Locate the cell with the specified text and output its [x, y] center coordinate. 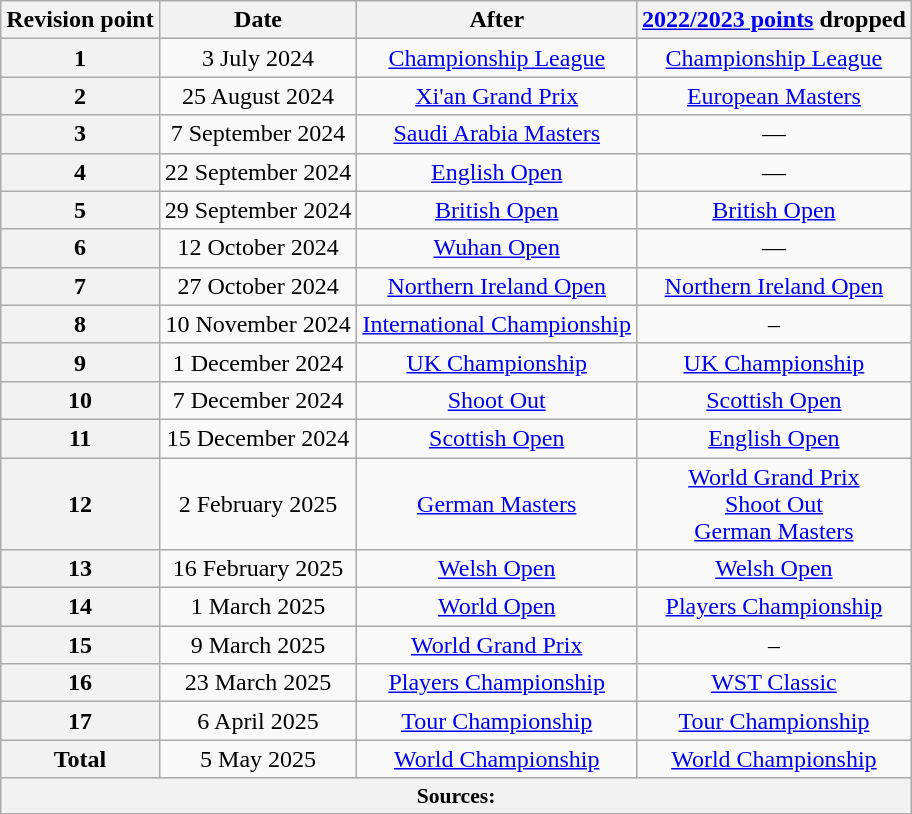
1 [80, 58]
5 May 2025 [258, 759]
1 December 2024 [258, 362]
27 October 2024 [258, 286]
12 [80, 504]
7 [80, 286]
1 March 2025 [258, 607]
7 September 2024 [258, 134]
Xi'an Grand Prix [497, 96]
Total [80, 759]
11 [80, 438]
15 [80, 645]
10 [80, 400]
3 July 2024 [258, 58]
7 December 2024 [258, 400]
2 [80, 96]
European Masters [774, 96]
World Open [497, 607]
2 February 2025 [258, 504]
6 April 2025 [258, 721]
Saudi Arabia Masters [497, 134]
After [497, 20]
10 November 2024 [258, 324]
4 [80, 172]
8 [80, 324]
Wuhan Open [497, 248]
15 December 2024 [258, 438]
German Masters [497, 504]
Date [258, 20]
9 [80, 362]
WST Classic [774, 683]
Revision point [80, 20]
World Grand PrixShoot OutGerman Masters [774, 504]
16 [80, 683]
World Grand Prix [497, 645]
13 [80, 569]
Shoot Out [497, 400]
6 [80, 248]
2022/2023 points dropped [774, 20]
29 September 2024 [258, 210]
16 February 2025 [258, 569]
17 [80, 721]
5 [80, 210]
International Championship [497, 324]
12 October 2024 [258, 248]
14 [80, 607]
22 September 2024 [258, 172]
3 [80, 134]
Sources: [456, 796]
9 March 2025 [258, 645]
25 August 2024 [258, 96]
23 March 2025 [258, 683]
